Identify which cell holds the provided text, then report its (x, y) central coordinate. 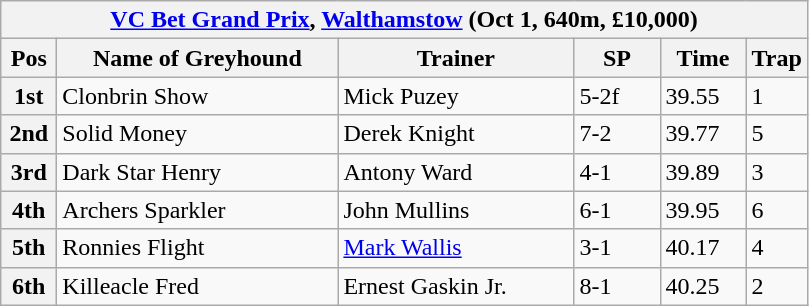
Killeacle Fred (198, 286)
7-2 (617, 134)
39.55 (703, 96)
6-1 (617, 210)
8-1 (617, 286)
40.25 (703, 286)
VC Bet Grand Prix, Walthamstow (Oct 1, 640m, £10,000) (404, 20)
Mick Puzey (456, 96)
39.89 (703, 172)
3rd (29, 172)
39.77 (703, 134)
Pos (29, 58)
Ernest Gaskin Jr. (456, 286)
4-1 (617, 172)
6th (29, 286)
4 (776, 248)
1 (776, 96)
Trainer (456, 58)
Derek Knight (456, 134)
4th (29, 210)
2nd (29, 134)
Ronnies Flight (198, 248)
Time (703, 58)
Dark Star Henry (198, 172)
Trap (776, 58)
6 (776, 210)
Antony Ward (456, 172)
5 (776, 134)
5-2f (617, 96)
5th (29, 248)
39.95 (703, 210)
2 (776, 286)
Archers Sparkler (198, 210)
SP (617, 58)
Name of Greyhound (198, 58)
John Mullins (456, 210)
40.17 (703, 248)
Clonbrin Show (198, 96)
3-1 (617, 248)
Solid Money (198, 134)
Mark Wallis (456, 248)
3 (776, 172)
1st (29, 96)
